Output the (x, y) coordinate of the center of the cell containing the given text.  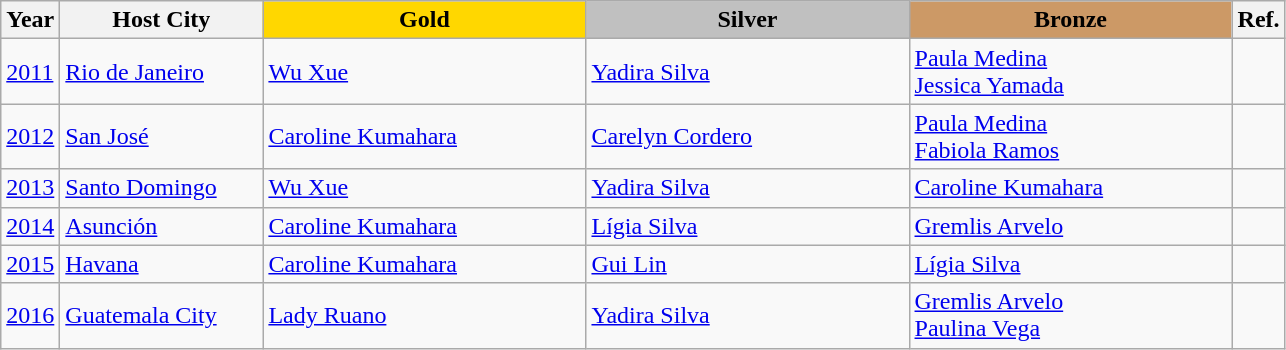
2012 (30, 136)
Bronze (1070, 20)
Rio de Janeiro (162, 72)
Carelyn Cordero (748, 136)
Silver (748, 20)
Lady Ruano (424, 316)
2015 (30, 264)
Asunción (162, 226)
Year (30, 20)
San José (162, 136)
Guatemala City (162, 316)
Havana (162, 264)
Paula Medina Fabiola Ramos (1070, 136)
Host City (162, 20)
2013 (30, 188)
Gui Lin (748, 264)
2011 (30, 72)
Santo Domingo (162, 188)
2016 (30, 316)
Paula Medina Jessica Yamada (1070, 72)
2014 (30, 226)
Ref. (1258, 20)
Gremlis Arvelo Paulina Vega (1070, 316)
Gold (424, 20)
Gremlis Arvelo (1070, 226)
